Capture the cell that displays the provided text and extract its [X, Y] central coordinate. 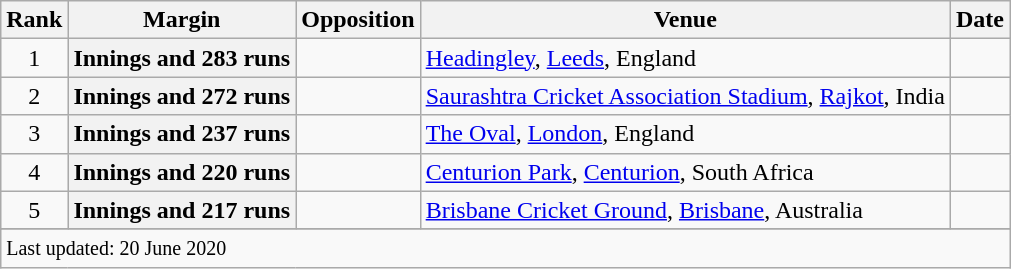
Innings and 237 runs [182, 134]
Margin [182, 20]
1 [34, 58]
Rank [34, 20]
Headingley, Leeds, England [685, 58]
The Oval, London, England [685, 134]
Date [980, 20]
Saurashtra Cricket Association Stadium, Rajkot, India [685, 96]
Innings and 217 runs [182, 210]
Innings and 272 runs [182, 96]
Innings and 220 runs [182, 172]
Centurion Park, Centurion, South Africa [685, 172]
3 [34, 134]
5 [34, 210]
Opposition [358, 20]
Venue [685, 20]
Last updated: 20 June 2020 [506, 248]
2 [34, 96]
Brisbane Cricket Ground, Brisbane, Australia [685, 210]
4 [34, 172]
Innings and 283 runs [182, 58]
